From the cell containing the given text, extract its center point as (x, y) coordinate. 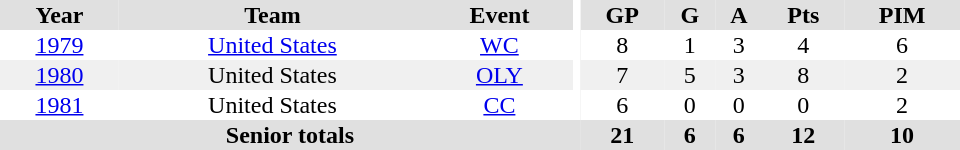
OLY (500, 75)
5 (690, 75)
4 (804, 45)
Event (500, 15)
7 (622, 75)
Senior totals (290, 135)
PIM (902, 15)
A (738, 15)
CC (500, 105)
1979 (60, 45)
GP (622, 15)
21 (622, 135)
Pts (804, 15)
12 (804, 135)
1981 (60, 105)
Year (60, 15)
10 (902, 135)
Team (272, 15)
1 (690, 45)
G (690, 15)
1980 (60, 75)
WC (500, 45)
